Find where the given text appears and provide that cell's center as (x, y) coordinate. 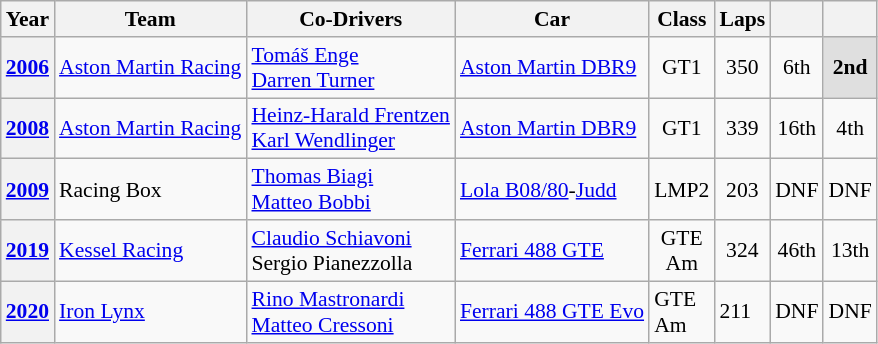
Racing Box (150, 190)
211 (742, 312)
Team (150, 19)
4th (850, 128)
Co-Drivers (350, 19)
2020 (28, 312)
Car (552, 19)
2009 (28, 190)
Thomas Biagi Matteo Bobbi (350, 190)
350 (742, 68)
Heinz-Harald Frentzen Karl Wendlinger (350, 128)
Class (682, 19)
Kessel Racing (150, 250)
Lola B08/80-Judd (552, 190)
2019 (28, 250)
Year (28, 19)
339 (742, 128)
2nd (850, 68)
Laps (742, 19)
2008 (28, 128)
324 (742, 250)
6th (796, 68)
16th (796, 128)
203 (742, 190)
Ferrari 488 GTE Evo (552, 312)
46th (796, 250)
2006 (28, 68)
Rino Mastronardi Matteo Cressoni (350, 312)
Iron Lynx (150, 312)
Claudio Schiavoni Sergio Pianezzolla (350, 250)
Tomáš Enge Darren Turner (350, 68)
Ferrari 488 GTE (552, 250)
13th (850, 250)
LMP2 (682, 190)
